Return (X, Y) of the center of cell containing provided text 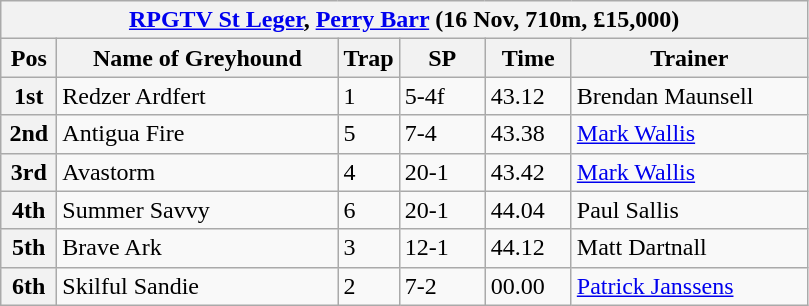
1st (29, 96)
43.42 (528, 172)
Pos (29, 58)
6th (29, 286)
Time (528, 58)
2 (368, 286)
SP (442, 58)
4 (368, 172)
RPGTV St Leger, Perry Barr (16 Nov, 710m, £15,000) (404, 20)
Brendan Maunsell (689, 96)
Antigua Fire (198, 134)
5 (368, 134)
43.12 (528, 96)
Redzer Ardfert (198, 96)
Name of Greyhound (198, 58)
1 (368, 96)
Trap (368, 58)
44.04 (528, 210)
Brave Ark (198, 248)
Patrick Janssens (689, 286)
Matt Dartnall (689, 248)
44.12 (528, 248)
Skilful Sandie (198, 286)
7-2 (442, 286)
5th (29, 248)
6 (368, 210)
00.00 (528, 286)
4th (29, 210)
3rd (29, 172)
43.38 (528, 134)
12-1 (442, 248)
Summer Savvy (198, 210)
5-4f (442, 96)
7-4 (442, 134)
Trainer (689, 58)
Avastorm (198, 172)
Paul Sallis (689, 210)
3 (368, 248)
2nd (29, 134)
